Find where the given text appears and provide that cell's center as (x, y) coordinate. 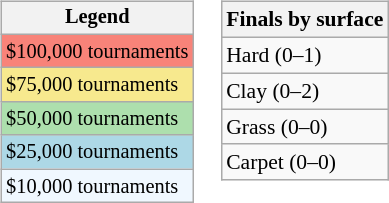
$100,000 tournaments (97, 51)
Carpet (0–0) (304, 162)
Grass (0–0) (304, 127)
Finals by surface (304, 20)
Clay (0–2) (304, 91)
$25,000 tournaments (97, 152)
$75,000 tournaments (97, 85)
$50,000 tournaments (97, 119)
$10,000 tournaments (97, 186)
Legend (97, 18)
Hard (0–1) (304, 55)
